For the text-containing cell, return its midpoint in (x, y) coordinate format. 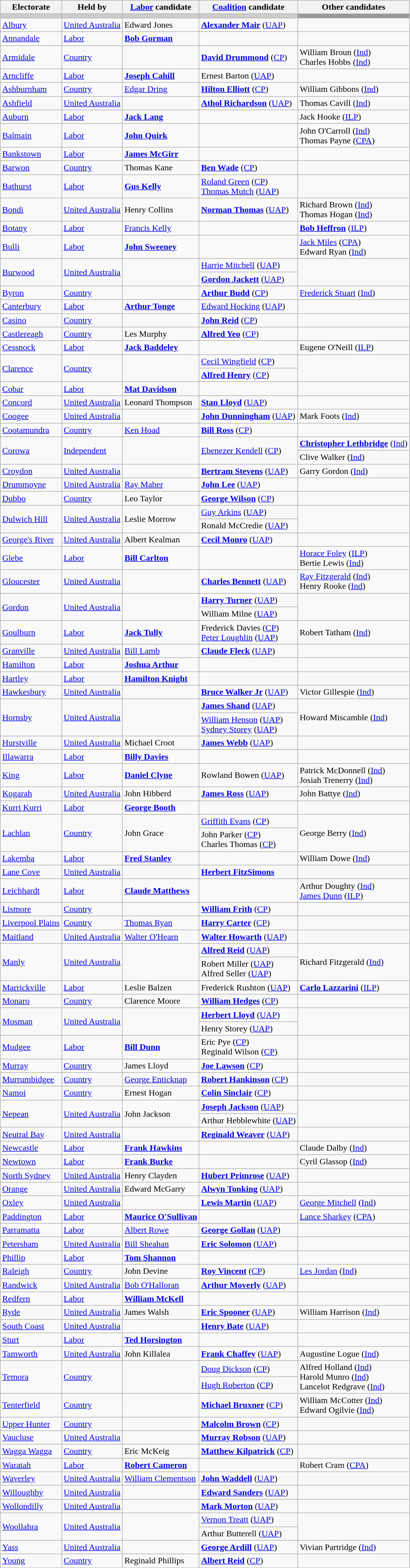
Murray Robson (UAP) (248, 1438)
David Drummond (CP) (248, 57)
Hubert Primrose (UAP) (248, 1175)
Mark Foots (Ind) (353, 416)
Corowa (31, 451)
Charles Bennett (UAP) (248, 581)
James Webb (UAP) (248, 743)
Rowland Bowen (UAP) (248, 775)
Ebenezer Kendell (CP) (248, 451)
Patrick McDonnell (Ind)Josiah Trenerry (Ind) (353, 775)
Robert Cameron (161, 1465)
John O'Carroll (Ind)Thomas Payne (CPA) (353, 135)
Auburn (31, 117)
James McGirr (161, 154)
Other candidates (353, 7)
Murrumbidgee (31, 1079)
Bulli (31, 247)
Arthur Doughty (Ind)James Dunn (ILP) (353, 890)
Goulburn (31, 632)
Frank Chaffey (UAP) (248, 1353)
Redfern (31, 1299)
Croydon (31, 471)
Herbert Lloyd (UAP) (248, 1015)
Bill Dunn (161, 1047)
Tamworth (31, 1353)
Bertram Stevens (UAP) (248, 471)
Walter O'Hearn (161, 937)
Coalition candidate (248, 7)
Athol Richardson (UAP) (248, 103)
Harry Turner (UAP) (248, 600)
Bill Ross (CP) (248, 430)
Claude Fleck (UAP) (248, 651)
Bob Heffron (ILP) (353, 228)
Henry Bate (UAP) (248, 1326)
Edward McGarry (161, 1189)
Cecil Monro (UAP) (248, 539)
Alfred Holland (Ind)Harold Munro (Ind)Lancelot Redgrave (Ind) (353, 1377)
George Enticknap (161, 1079)
Frederick Rushton (UAP) (248, 987)
Annandale (31, 39)
Bathurst (31, 186)
Yass (31, 1547)
Tenterfield (31, 1405)
Manly (31, 962)
Harry Carter (CP) (248, 923)
Reginald Weaver (UAP) (248, 1134)
Ted Horsington (161, 1340)
Tom Shannon (161, 1258)
Victor Gillespie (Ind) (353, 692)
Walter Howarth (UAP) (248, 937)
Arthur Butterell (UAP) (248, 1533)
Eric Spooner (UAP) (248, 1312)
Henry Storey (UAP) (248, 1029)
Vaucluse (31, 1438)
Hawkesbury (31, 692)
Jack Miles (CPA)Edward Ryan (Ind) (353, 247)
Albert Kealman (161, 539)
Castlereagh (31, 334)
Michael Bruxner (CP) (248, 1405)
Edward Hocking (UAP) (248, 306)
Les Murphy (161, 334)
Leslie Balzen (161, 987)
Alwyn Tonking (UAP) (248, 1189)
John Killalea (161, 1353)
Leichhardt (31, 890)
William Dowe (Ind) (353, 858)
Wollondilly (31, 1506)
Edward Jones (161, 25)
Electorate (31, 7)
Held by (92, 7)
Lane Cove (31, 872)
Hamilton Knight (161, 678)
Raleigh (31, 1271)
Hornsby (31, 717)
Carlo Lazzarini (ILP) (353, 987)
Orange (31, 1189)
Armidale (31, 57)
John Jackson (161, 1114)
Frederick Stuart (Ind) (353, 293)
Temora (31, 1377)
Robert Tatham (Ind) (353, 632)
William Gibbons (Ind) (353, 89)
Dulwich Hill (31, 519)
Balmain (31, 135)
Lachlan (31, 833)
Waverley (31, 1479)
George Booth (161, 807)
Jack Baddeley (161, 348)
William McCotter (Ind)Edward Ogilvie (Ind) (353, 1405)
Henry Clayden (161, 1175)
Richard Brown (Ind)Thomas Hogan (Ind) (353, 210)
Bruce Walker Jr (UAP) (248, 692)
Robert Cram (CPA) (353, 1465)
Mosman (31, 1022)
Bob O'Halloran (161, 1285)
Glebe (31, 558)
Liverpool Plains (31, 923)
Cecil Wingfield (CP) (248, 361)
Hurstville (31, 743)
Hugh Roberton (CP) (248, 1385)
Reginald Phillips (161, 1561)
Willoughby (31, 1492)
George Wilson (CP) (248, 498)
Hilton Elliott (CP) (248, 89)
James Ross (UAP) (248, 794)
Ken Hoad (161, 430)
Joe Lawson (CP) (248, 1066)
Gordon (31, 607)
Ernest Hogan (161, 1093)
Frank Hawkins (161, 1148)
Henry Collins (161, 210)
Ben Wade (CP) (248, 167)
Frederick Davies (CP)Peter Loughlin (UAP) (248, 632)
King (31, 775)
John Reid (CP) (248, 320)
North Sydney (31, 1175)
Ashfield (31, 103)
Ronald McCredie (UAP) (248, 526)
Upper Hunter (31, 1424)
Gordon Jackett (UAP) (248, 279)
Arthur Hebblewhite (UAP) (248, 1120)
Lismore (31, 909)
John Lee (UAP) (248, 485)
Leslie Morrow (161, 519)
Augustine Logue (Ind) (353, 1353)
Howard Miscamble (Ind) (353, 717)
George's River (31, 539)
Albert Reid (CP) (248, 1561)
John Sweeney (161, 247)
Herbert FitzSimons (248, 872)
Leonard Thompson (161, 402)
Nepean (31, 1114)
Edward Sanders (UAP) (248, 1492)
Lakemba (31, 858)
Bankstown (31, 154)
Richard Fitzgerald (Ind) (353, 962)
James Lloyd (161, 1066)
Colin Sinclair (CP) (248, 1093)
Bondi (31, 210)
Les Jordan (Ind) (353, 1271)
Clarence (31, 368)
Canterbury (31, 306)
Eugene O'Neill (ILP) (353, 348)
Vernon Treatt (UAP) (248, 1520)
Alfred Reid (UAP) (248, 950)
Joseph Cahill (161, 76)
Byron (31, 293)
Granville (31, 651)
John Parker (CP)Charles Thomas (CP) (248, 840)
Cessnock (31, 348)
Vivian Partridge (Ind) (353, 1547)
John Grace (161, 833)
Waratah (31, 1465)
Ray Maher (161, 485)
Bill Lamb (161, 651)
William Milne (UAP) (248, 614)
Daniel Clyne (161, 775)
Guy Arkins (UAP) (248, 512)
Francis Kelly (161, 228)
James Walsh (161, 1312)
Mudgee (31, 1047)
Ernest Barton (UAP) (248, 76)
Newcastle (31, 1148)
Paddington (31, 1217)
Arncliffe (31, 76)
Parramatta (31, 1230)
Arthur Tonge (161, 306)
Claude Matthews (161, 890)
Horace Foley (ILP)Bertie Lewis (Ind) (353, 558)
Mat Davidson (161, 389)
Gloucester (31, 581)
Claude Dalby (Ind) (353, 1148)
Jack Hooke (ILP) (353, 117)
Eric Solomon (UAP) (248, 1244)
Christopher Lethbridge (Ind) (353, 444)
Young (31, 1561)
Randwick (31, 1285)
Doug Dickson (CP) (248, 1368)
William Harrison (Ind) (353, 1312)
Thomas Ryan (161, 923)
John Quirk (161, 135)
John Dunningham (UAP) (248, 416)
Cyril Glassop (Ind) (353, 1161)
Burwood (31, 272)
Stan Lloyd (UAP) (248, 402)
Bill Carlton (161, 558)
Griffith Evans (CP) (248, 821)
Arthur Moverly (UAP) (248, 1285)
Labor candidate (161, 7)
Casino (31, 320)
Concord (31, 402)
Barwon (31, 167)
Roy Vincent (CP) (248, 1271)
Alfred Henry (CP) (248, 375)
Leo Taylor (161, 498)
Malcolm Brown (CP) (248, 1424)
Namoi (31, 1093)
William Henson (UAP)Sydney Storey (UAP) (248, 725)
Hamilton (31, 664)
Joshua Arthur (161, 664)
Neutral Bay (31, 1134)
Robert Hankinson (CP) (248, 1079)
Eric Pye (CP)Reginald Wilson (CP) (248, 1047)
Lance Sharkey (CPA) (353, 1217)
Drummoyne (31, 485)
Albert Rowe (161, 1230)
William Hedges (CP) (248, 1001)
Marrickville (31, 987)
Alexander Mair (UAP) (248, 25)
William Clementson (161, 1479)
Joseph Jackson (UAP) (248, 1107)
Thomas Kane (161, 167)
Sturt (31, 1340)
Ryde (31, 1312)
Hartley (31, 678)
Michael Croot (161, 743)
William Frith (CP) (248, 909)
Alfred Yeo (CP) (248, 334)
Albury (31, 25)
John Devine (161, 1271)
Gus Kelly (161, 186)
Jack Tully (161, 632)
Frank Burke (161, 1161)
George Berry (Ind) (353, 833)
Kurri Kurri (31, 807)
Murray (31, 1066)
Woollahra (31, 1527)
Jack Lang (161, 117)
Independent (92, 451)
Clive Walker (Ind) (353, 457)
Botany (31, 228)
Illawarra (31, 757)
Arthur Budd (CP) (248, 293)
William McKell (161, 1299)
Wagga Wagga (31, 1451)
Monaro (31, 1001)
Petersham (31, 1244)
Robert Miller (UAP)Alfred Seller (UAP) (248, 969)
Ashburnham (31, 89)
Clarence Moore (161, 1001)
Roland Green (CP)Thomas Mutch (UAP) (248, 186)
Billy Davies (161, 757)
Bill Sheahan (161, 1244)
John Hibberd (161, 794)
South Coast (31, 1326)
Eric McKeig (161, 1451)
Oxley (31, 1203)
George Mitchell (Ind) (353, 1203)
Harrie Mitchell (UAP) (248, 265)
Fred Stanley (161, 858)
Coogee (31, 416)
Dubbo (31, 498)
John Waddell (UAP) (248, 1479)
James Shand (UAP) (248, 706)
Garry Gordon (Ind) (353, 471)
Maurice O'Sullivan (161, 1217)
Bob Gorman (161, 39)
Cootamundra (31, 430)
Thomas Cavill (Ind) (353, 103)
George Gollan (UAP) (248, 1230)
Maitland (31, 937)
Edgar Dring (161, 89)
William Broun (Ind)Charles Hobbs (Ind) (353, 57)
Matthew Kilpatrick (CP) (248, 1451)
Lewis Martin (UAP) (248, 1203)
Phillip (31, 1258)
Newtown (31, 1161)
Ray Fitzgerald (Ind)Henry Rooke (Ind) (353, 581)
Mark Morton (UAP) (248, 1506)
Kogarah (31, 794)
Cobar (31, 389)
George Ardill (UAP) (248, 1547)
John Battye (Ind) (353, 794)
Norman Thomas (UAP) (248, 210)
